Scan for the cell matching the given text and deliver its (X, Y) coordinate at center. 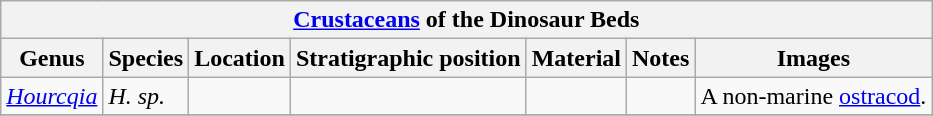
Location (240, 58)
Hourcqia (52, 96)
Notes (661, 58)
H. sp. (146, 96)
Material (576, 58)
A non-marine ostracod. (814, 96)
Species (146, 58)
Images (814, 58)
Crustaceans of the Dinosaur Beds (466, 20)
Genus (52, 58)
Stratigraphic position (408, 58)
